Capture the cell that displays the provided text and extract its [X, Y] central coordinate. 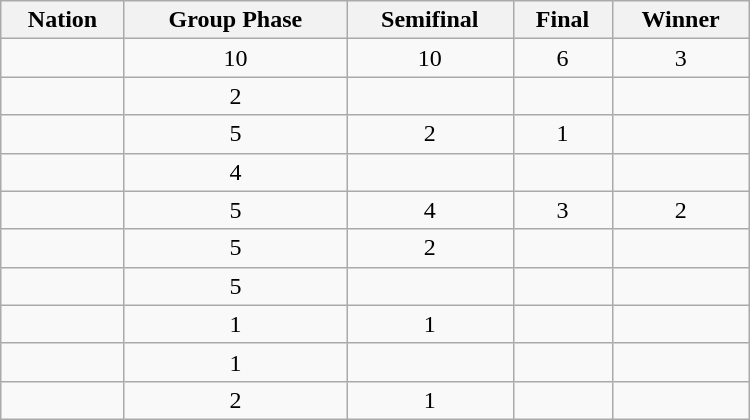
Nation [63, 20]
6 [562, 58]
Semifinal [430, 20]
Final [562, 20]
Group Phase [235, 20]
Winner [680, 20]
